Find where the given text appears and provide that cell's center as [x, y] coordinate. 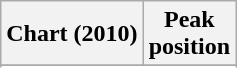
Chart (2010) [72, 34]
Peakposition [189, 34]
